Return (x, y) of the center of cell containing provided text 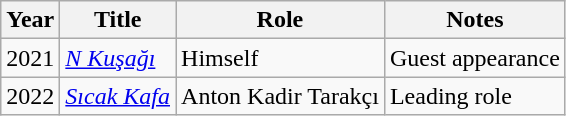
Himself (280, 58)
N Kuşağı (118, 58)
Notes (474, 20)
Guest appearance (474, 58)
Sıcak Kafa (118, 96)
Role (280, 20)
Year (30, 20)
Title (118, 20)
Leading role (474, 96)
2022 (30, 96)
2021 (30, 58)
Anton Kadir Tarakçı (280, 96)
